Determine the [x, y] coordinate at the center of the cell enclosing the given text.  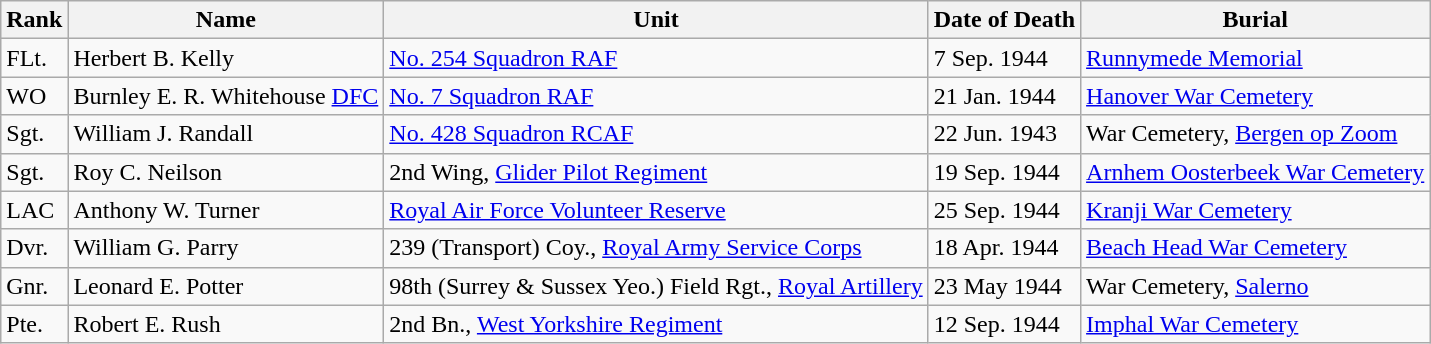
Anthony W. Turner [226, 210]
Herbert B. Kelly [226, 58]
William G. Parry [226, 248]
Leonard E. Potter [226, 286]
FLt. [34, 58]
Imphal War Cemetery [1256, 324]
23 May 1944 [1004, 286]
No. 7 Squadron RAF [656, 96]
Kranji War Cemetery [1256, 210]
Name [226, 20]
22 Jun. 1943 [1004, 134]
98th (Surrey & Sussex Yeo.) Field Rgt., Royal Artillery [656, 286]
LAC [34, 210]
Date of Death [1004, 20]
No. 428 Squadron RCAF [656, 134]
Runnymede Memorial [1256, 58]
War Cemetery, Salerno [1256, 286]
Beach Head War Cemetery [1256, 248]
WO [34, 96]
Robert E. Rush [226, 324]
Burial [1256, 20]
18 Apr. 1944 [1004, 248]
21 Jan. 1944 [1004, 96]
239 (Transport) Coy., Royal Army Service Corps [656, 248]
2nd Wing, Glider Pilot Regiment [656, 172]
Roy C. Neilson [226, 172]
Royal Air Force Volunteer Reserve [656, 210]
7 Sep. 1944 [1004, 58]
Unit [656, 20]
Arnhem Oosterbeek War Cemetery [1256, 172]
2nd Bn., West Yorkshire Regiment [656, 324]
Pte. [34, 324]
Rank [34, 20]
Gnr. [34, 286]
War Cemetery, Bergen op Zoom [1256, 134]
Dvr. [34, 248]
25 Sep. 1944 [1004, 210]
No. 254 Squadron RAF [656, 58]
12 Sep. 1944 [1004, 324]
19 Sep. 1944 [1004, 172]
Hanover War Cemetery [1256, 96]
Burnley E. R. Whitehouse DFC [226, 96]
William J. Randall [226, 134]
